Output the (X, Y) coordinate of the center of the cell containing the given text.  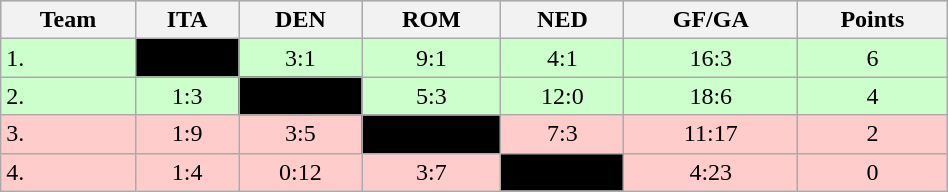
ITA (187, 20)
3:5 (300, 134)
4:1 (562, 58)
GF/GA (711, 20)
Team (68, 20)
3:1 (300, 58)
9:1 (432, 58)
1:4 (187, 172)
12:0 (562, 96)
3. (68, 134)
4:23 (711, 172)
7:3 (562, 134)
1:9 (187, 134)
0 (873, 172)
DEN (300, 20)
4 (873, 96)
18:6 (711, 96)
4. (68, 172)
2. (68, 96)
5:3 (432, 96)
NED (562, 20)
1:3 (187, 96)
ROM (432, 20)
6 (873, 58)
11:17 (711, 134)
Points (873, 20)
16:3 (711, 58)
3:7 (432, 172)
1. (68, 58)
2 (873, 134)
0:12 (300, 172)
